Determine the (x, y) coordinate at the center of the cell enclosing the given text.  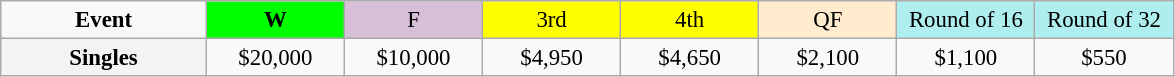
F (413, 20)
$4,950 (552, 58)
$2,100 (828, 58)
Round of 32 (1104, 20)
Singles (104, 58)
W (275, 20)
Event (104, 20)
4th (690, 20)
$4,650 (690, 58)
$1,100 (966, 58)
$20,000 (275, 58)
QF (828, 20)
3rd (552, 20)
$10,000 (413, 58)
$550 (1104, 58)
Round of 16 (966, 20)
